Return the [x, y] coordinate for the center point of the cell that contains the specified text.  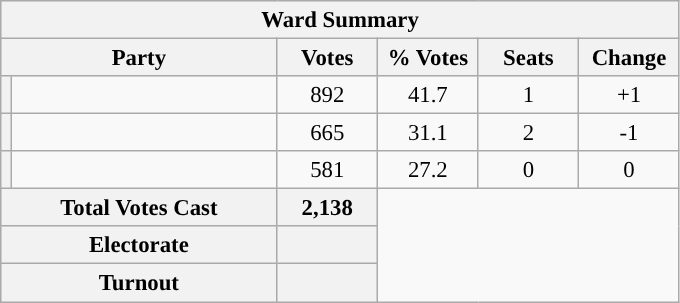
Total Votes Cast [139, 208]
Votes [328, 58]
27.2 [428, 170]
Ward Summary [340, 20]
Electorate [139, 245]
% Votes [428, 58]
Change [630, 58]
Turnout [139, 283]
+1 [630, 95]
Seats [528, 58]
892 [328, 95]
2 [528, 133]
665 [328, 133]
2,138 [328, 208]
1 [528, 95]
581 [328, 170]
Party [139, 58]
-1 [630, 133]
41.7 [428, 95]
31.1 [428, 133]
